Return the (x, y) coordinate for the center point of the cell that contains the specified text.  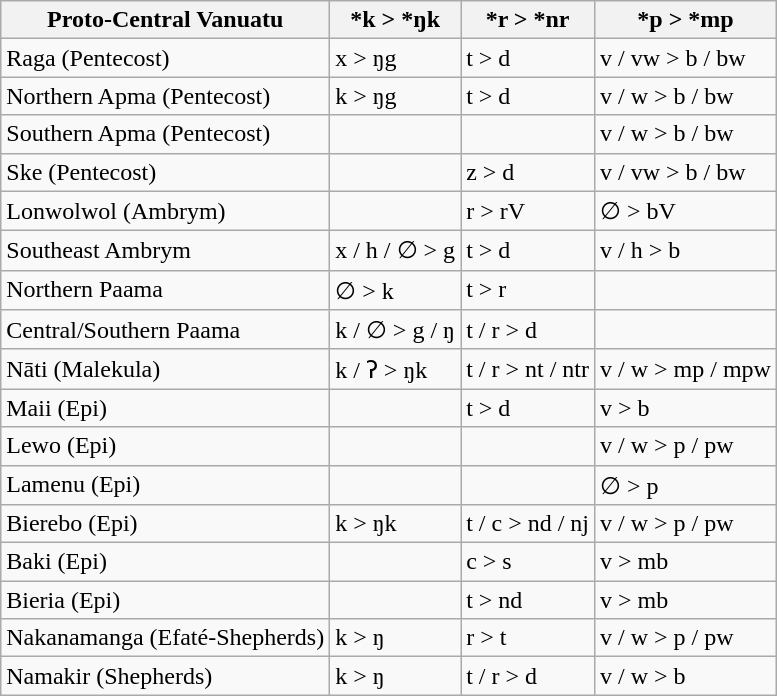
r > t (528, 638)
v / w > b (686, 676)
x / h / ∅ > g (396, 251)
Southern Apma (Pentecost) (166, 134)
z > d (528, 172)
*p > *mp (686, 20)
Northern Paama (166, 290)
Nāti (Malekula) (166, 369)
v > b (686, 408)
t / c > nd / nj (528, 524)
t / r > nt / ntr (528, 369)
Namakir (Shepherds) (166, 676)
*k > *ŋk (396, 20)
c > s (528, 562)
Maii (Epi) (166, 408)
Nakanamanga (Efaté-Shepherds) (166, 638)
k / ∅ > g / ŋ (396, 330)
k > ŋk (396, 524)
*r > *nr (528, 20)
t > nd (528, 600)
Raga (Pentecost) (166, 58)
v / h > b (686, 251)
Lonwolwol (Ambrym) (166, 211)
Bierebo (Epi) (166, 524)
∅ > k (396, 290)
t > r (528, 290)
Southeast Ambrym (166, 251)
k > ŋg (396, 96)
∅ > bV (686, 211)
Central/Southern Paama (166, 330)
Ske (Pentecost) (166, 172)
∅ > p (686, 485)
Northern Apma (Pentecost) (166, 96)
Baki (Epi) (166, 562)
Lamenu (Epi) (166, 485)
k / ʔ > ŋk (396, 369)
v / w > mp / mpw (686, 369)
r > rV (528, 211)
Bieria (Epi) (166, 600)
Proto-Central Vanuatu (166, 20)
Lewo (Epi) (166, 446)
x > ŋg (396, 58)
